For the text-containing cell, return its midpoint in (x, y) coordinate format. 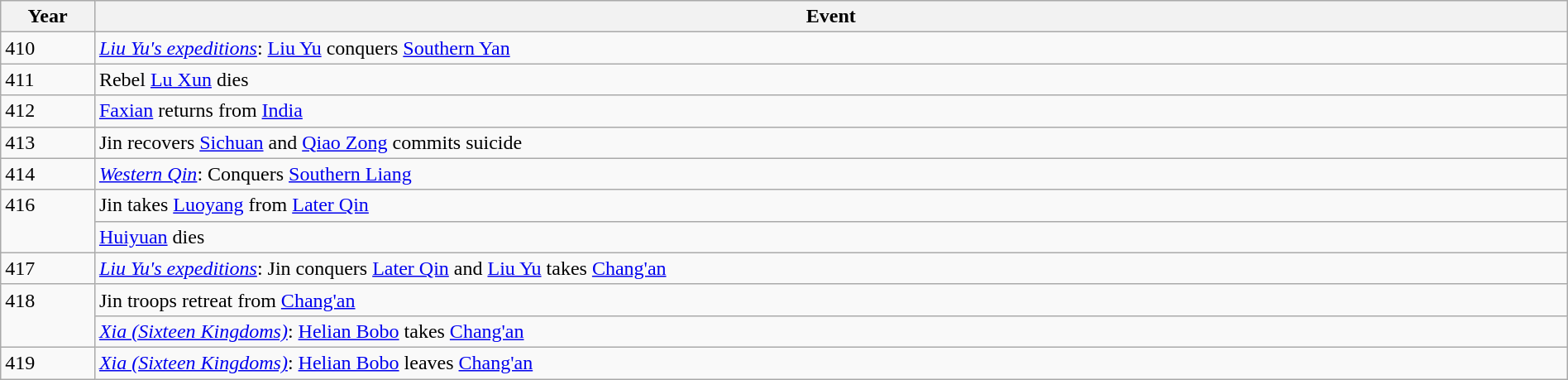
410 (48, 48)
Jin troops retreat from Chang'an (830, 300)
Rebel Lu Xun dies (830, 79)
412 (48, 111)
419 (48, 363)
Jin recovers Sichuan and Qiao Zong commits suicide (830, 142)
Liu Yu's expeditions: Jin conquers Later Qin and Liu Yu takes Chang'an (830, 268)
411 (48, 79)
Xia (Sixteen Kingdoms): Helian Bobo leaves Chang'an (830, 363)
Year (48, 17)
417 (48, 268)
Huiyuan dies (830, 237)
413 (48, 142)
414 (48, 174)
Faxian returns from India (830, 111)
Event (830, 17)
418 (48, 315)
Xia (Sixteen Kingdoms): Helian Bobo takes Chang'an (830, 331)
Liu Yu's expeditions: Liu Yu conquers Southern Yan (830, 48)
416 (48, 221)
Western Qin: Conquers Southern Liang (830, 174)
Jin takes Luoyang from Later Qin (830, 205)
